Determine the (X, Y) coordinate at the center of the cell enclosing the given text.  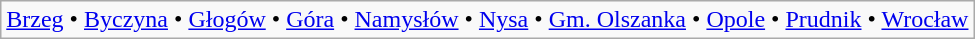
Brzeg • Byczyna • Głogów • Góra • Namysłów • Nysa • Gm. Olszanka • Opole • Prudnik • Wrocław (488, 20)
